Locate the cell with the specified text and output its (X, Y) center coordinate. 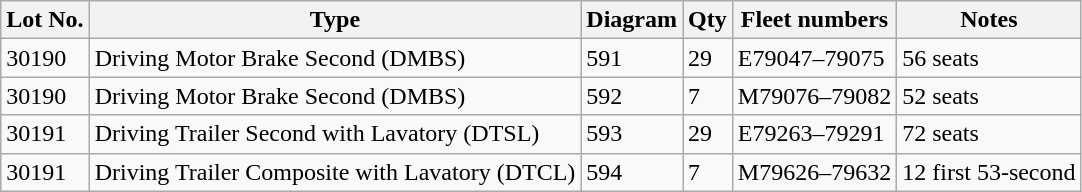
12 first 53-second (989, 172)
Driving Trailer Second with Lavatory (DTSL) (335, 134)
594 (632, 172)
M79076–79082 (814, 96)
Fleet numbers (814, 20)
593 (632, 134)
52 seats (989, 96)
Driving Trailer Composite with Lavatory (DTCL) (335, 172)
72 seats (989, 134)
Type (335, 20)
E79263–79291 (814, 134)
Notes (989, 20)
E79047–79075 (814, 58)
591 (632, 58)
Qty (708, 20)
Diagram (632, 20)
592 (632, 96)
56 seats (989, 58)
Lot No. (45, 20)
M79626–79632 (814, 172)
